Find where the given text appears and provide that cell's center as (X, Y) coordinate. 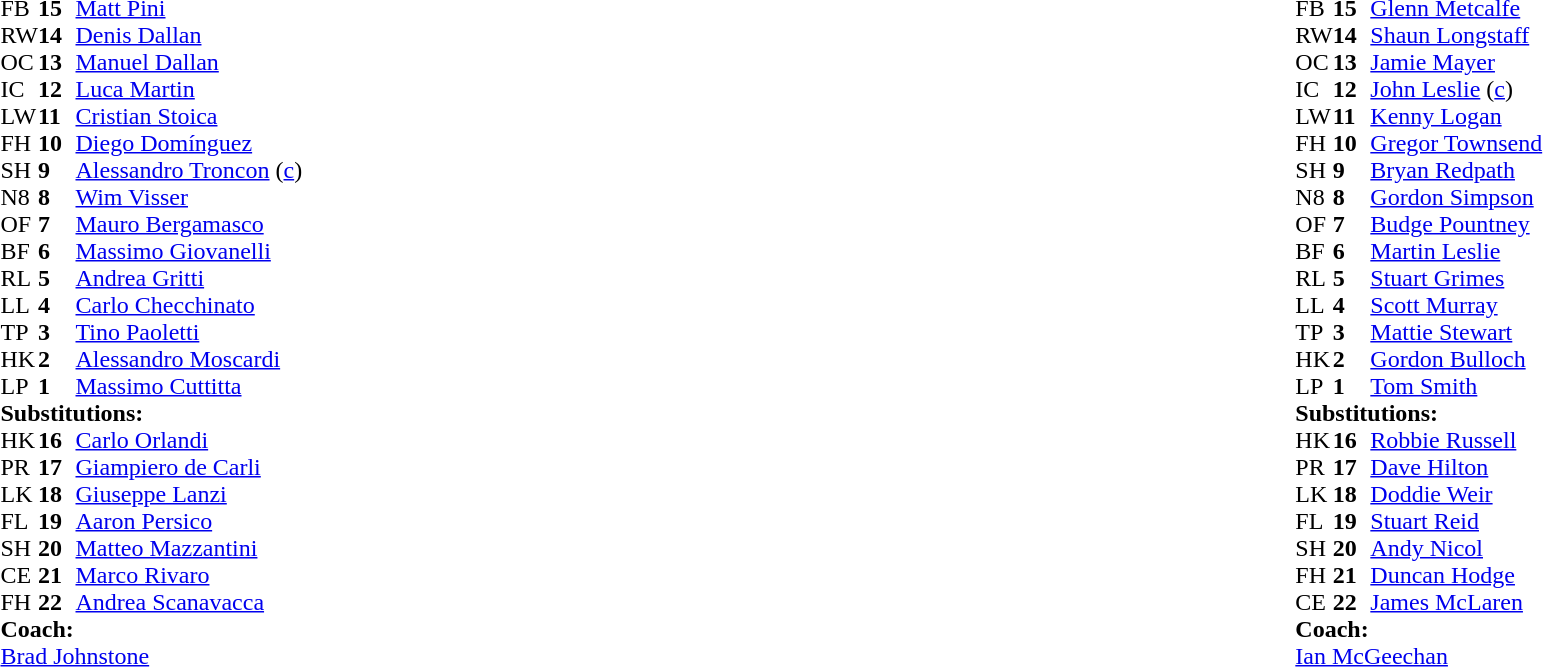
Carlo Checchinato (190, 306)
Budge Pountney (1456, 224)
Luca Martin (190, 90)
Gordon Simpson (1456, 198)
Carlo Orlandi (190, 440)
Andrea Gritti (190, 278)
Mauro Bergamasco (190, 224)
Bryan Redpath (1456, 170)
Stuart Grimes (1456, 278)
Diego Domínguez (190, 144)
Stuart Reid (1456, 522)
Aaron Persico (190, 522)
Tino Paoletti (190, 332)
Robbie Russell (1456, 440)
Kenny Logan (1456, 116)
James McLaren (1456, 602)
Gregor Townsend (1456, 144)
Cristian Stoica (190, 116)
Martin Leslie (1456, 252)
Scott Murray (1456, 306)
Marco Rivaro (190, 576)
Mattie Stewart (1456, 332)
Shaun Longstaff (1456, 36)
Giuseppe Lanzi (190, 494)
Wim Visser (190, 198)
Alessandro Moscardi (190, 360)
Alessandro Troncon (c) (190, 170)
Massimo Giovanelli (190, 252)
Jamie Mayer (1456, 62)
John Leslie (c) (1456, 90)
Denis Dallan (190, 36)
Doddie Weir (1456, 494)
Andy Nicol (1456, 548)
Dave Hilton (1456, 468)
Matteo Mazzantini (190, 548)
Manuel Dallan (190, 62)
Massimo Cuttitta (190, 386)
Giampiero de Carli (190, 468)
Andrea Scanavacca (190, 602)
Tom Smith (1456, 386)
Gordon Bulloch (1456, 360)
Duncan Hodge (1456, 576)
